Pinpoint the cell where the given text exists, returning its [X, Y] midpoint coordinate. 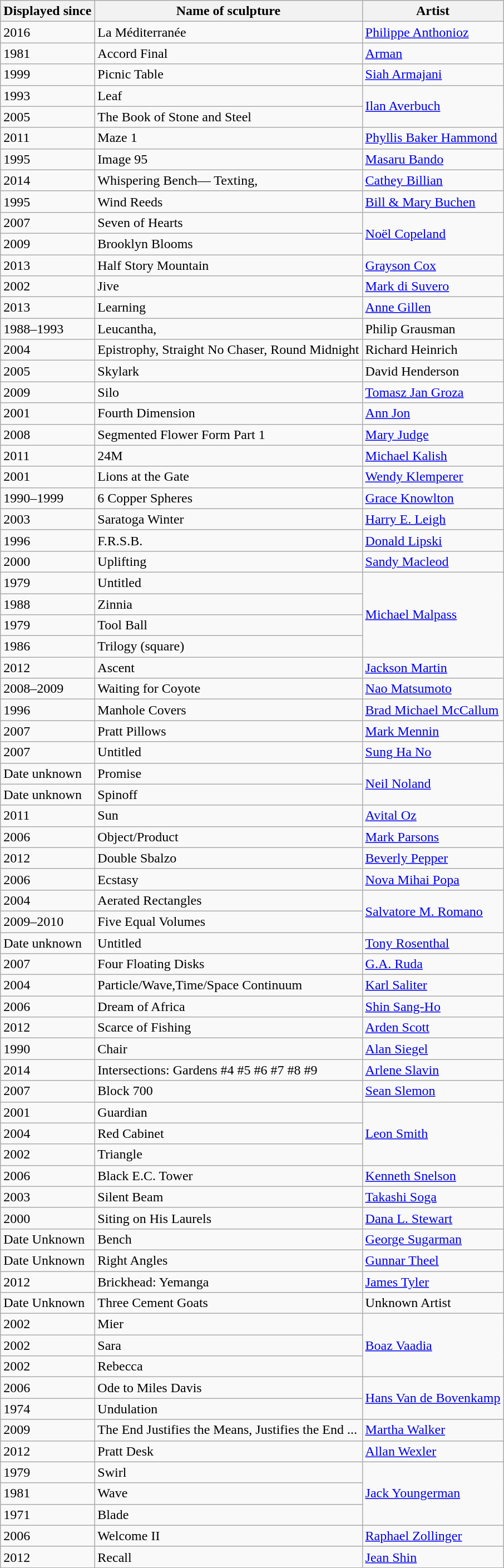
Triangle [228, 1155]
Nova Mihai Popa [433, 879]
Half Story Mountain [228, 265]
Leucantha, [228, 329]
Grace Knowlton [433, 498]
Image 95 [228, 159]
Aerated Rectangles [228, 900]
Epistrophy, Straight No Chaser, Round Midnight [228, 350]
Jack Youngerman [433, 1493]
2009–2010 [48, 921]
1993 [48, 96]
Kenneth Snelson [433, 1176]
Shin Sang-Ho [433, 1007]
Martha Walker [433, 1430]
Bench [228, 1239]
Karl Saliter [433, 985]
Ann Jon [433, 413]
Picnic Table [228, 75]
Pratt Pillows [228, 731]
Philip Grausman [433, 329]
2008–2009 [48, 689]
Unknown Artist [433, 1303]
Undulation [228, 1409]
Wind Reeds [228, 201]
Sean Slemon [433, 1091]
Promise [228, 773]
Raphael Zollinger [433, 1536]
Boaz Vaadia [433, 1345]
F.R.S.B. [228, 540]
Arlene Slavin [433, 1070]
Jackson Martin [433, 668]
Donald Lipski [433, 540]
Mier [228, 1324]
Pratt Desk [228, 1451]
Arman [433, 53]
Red Cabinet [228, 1133]
Nao Matsumoto [433, 689]
Four Floating Disks [228, 964]
Displayed since [48, 11]
Anne Gillen [433, 308]
Trilogy (square) [228, 647]
Brooklyn Blooms [228, 244]
Saratoga Winter [228, 519]
Takashi Soga [433, 1197]
Rebecca [228, 1367]
Spinoff [228, 795]
Wave [228, 1493]
Tony Rosenthal [433, 943]
Tomasz Jan Groza [433, 392]
Beverly Pepper [433, 858]
Recall [228, 1557]
Block 700 [228, 1091]
Segmented Flower Form Part 1 [228, 435]
Siting on His Laurels [228, 1218]
Bill & Mary Buchen [433, 201]
1999 [48, 75]
1974 [48, 1409]
Dana L. Stewart [433, 1218]
Artist [433, 11]
G.A. Ruda [433, 964]
Michael Malpass [433, 614]
Mary Judge [433, 435]
George Sugarman [433, 1239]
Blade [228, 1515]
Dream of Africa [228, 1007]
Manhole Covers [228, 710]
Jean Shin [433, 1557]
Cathey Billian [433, 180]
Zinnia [228, 604]
James Tyler [433, 1281]
Sandy Macleod [433, 561]
Scarce of Fishing [228, 1028]
Silo [228, 392]
Lions at the Gate [228, 477]
Wendy Klemperer [433, 477]
Harry E. Leigh [433, 519]
Tool Ball [228, 625]
Mark Mennin [433, 731]
Three Cement Goats [228, 1303]
Silent Beam [228, 1197]
2008 [48, 435]
1988 [48, 604]
Philippe Anthonioz [433, 32]
Uplifting [228, 561]
Ecstasy [228, 879]
Ascent [228, 668]
The Book of Stone and Steel [228, 117]
1986 [48, 647]
Leon Smith [433, 1133]
Hans Van de Bovenkamp [433, 1398]
Ode to Miles Davis [228, 1388]
Gunnar Theel [433, 1260]
Guardian [228, 1112]
1990–1999 [48, 498]
Particle/Wave,Time/Space Continuum [228, 985]
Richard Heinrich [433, 350]
Black E.C. Tower [228, 1176]
Neil Noland [433, 784]
Noël Copeland [433, 233]
Michael Kalish [433, 456]
Leaf [228, 96]
Learning [228, 308]
Skylark [228, 371]
Phyllis Baker Hammond [433, 138]
Swirl [228, 1472]
Brad Michael McCallum [433, 710]
Mark di Suvero [433, 287]
David Henderson [433, 371]
Grayson Cox [433, 265]
The End Justifies the Means, Justifies the End ... [228, 1430]
Whispering Bench— Texting, [228, 180]
Fourth Dimension [228, 413]
Salvatore M. Romano [433, 911]
Sun [228, 816]
24M [228, 456]
Sara [228, 1345]
Maze 1 [228, 138]
Ilan Averbuch [433, 106]
1988–1993 [48, 329]
Accord Final [228, 53]
Double Sbalzo [228, 858]
Welcome II [228, 1536]
1971 [48, 1515]
Name of sculpture [228, 11]
6 Copper Spheres [228, 498]
Right Angles [228, 1260]
Allan Wexler [433, 1451]
Chair [228, 1049]
Object/Product [228, 837]
Siah Armajani [433, 75]
Masaru Bando [433, 159]
Seven of Hearts [228, 223]
Brickhead: Yemanga [228, 1281]
Intersections: Gardens #4 #5 #6 #7 #8 #9 [228, 1070]
Waiting for Coyote [228, 689]
Alan Siegel [433, 1049]
La Méditerranée [228, 32]
Sung Ha No [433, 752]
Mark Parsons [433, 837]
Arden Scott [433, 1028]
Five Equal Volumes [228, 921]
Avital Oz [433, 816]
2016 [48, 32]
1990 [48, 1049]
Jive [228, 287]
